Find where the given text appears and provide that cell's center as (X, Y) coordinate. 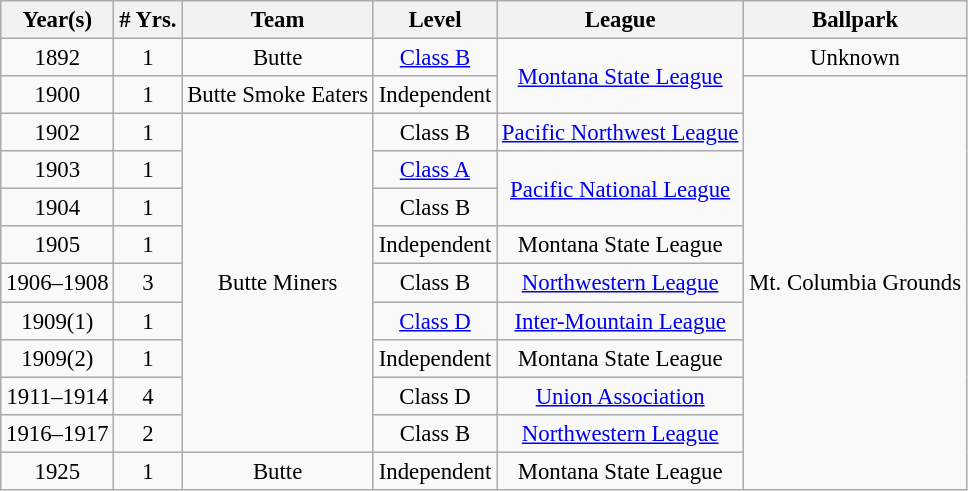
1906–1908 (58, 283)
Unknown (856, 58)
League (620, 20)
Class A (434, 170)
3 (148, 283)
Team (278, 20)
# Yrs. (148, 20)
1925 (58, 471)
Inter-Mountain League (620, 321)
Union Association (620, 396)
1911–1914 (58, 396)
Year(s) (58, 20)
1900 (58, 95)
1905 (58, 245)
Pacific Northwest League (620, 133)
1904 (58, 208)
1909(2) (58, 358)
1909(1) (58, 321)
1902 (58, 133)
Ballpark (856, 20)
Pacific National League (620, 188)
Level (434, 20)
Mt. Columbia Grounds (856, 283)
Butte Smoke Eaters (278, 95)
1903 (58, 170)
4 (148, 396)
2 (148, 433)
1892 (58, 58)
Butte Miners (278, 283)
1916–1917 (58, 433)
